Return [X, Y] of the center of cell containing provided text 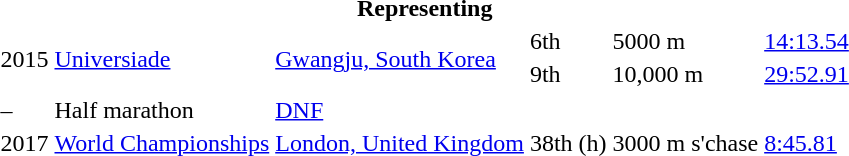
10,000 m [686, 74]
Gwangju, South Korea [400, 59]
DNF [400, 110]
Universiade [162, 59]
5000 m [686, 41]
9th [568, 74]
Half marathon [162, 110]
6th [568, 41]
